Pinpoint the cell where the given text exists, returning its (X, Y) midpoint coordinate. 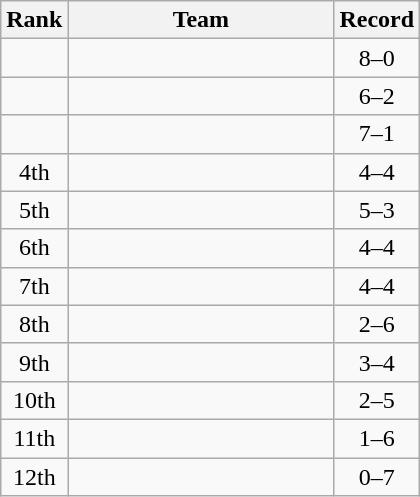
6th (34, 248)
12th (34, 477)
7th (34, 286)
8th (34, 324)
6–2 (377, 96)
5th (34, 210)
11th (34, 438)
Rank (34, 20)
7–1 (377, 134)
8–0 (377, 58)
2–5 (377, 400)
9th (34, 362)
Team (201, 20)
3–4 (377, 362)
5–3 (377, 210)
1–6 (377, 438)
0–7 (377, 477)
Record (377, 20)
4th (34, 172)
2–6 (377, 324)
10th (34, 400)
